Find where the given text appears and provide that cell's center as (x, y) coordinate. 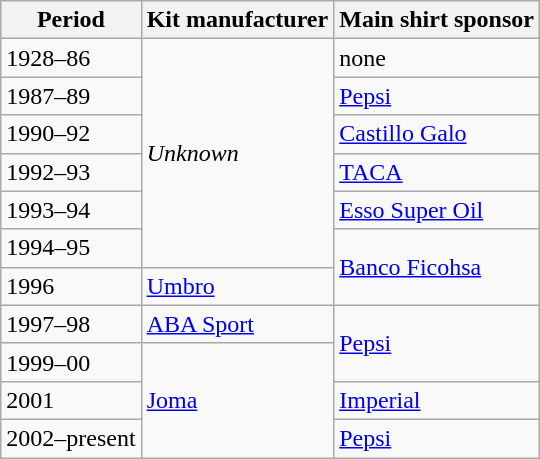
Period (71, 20)
2002–present (71, 438)
Castillo Galo (437, 134)
1992–93 (71, 172)
Kit manufacturer (238, 20)
Imperial (437, 400)
ABA Sport (238, 324)
1990–92 (71, 134)
none (437, 58)
TACA (437, 172)
Main shirt sponsor (437, 20)
Joma (238, 400)
2001 (71, 400)
1994–95 (71, 248)
Unknown (238, 153)
1987–89 (71, 96)
1996 (71, 286)
Esso Super Oil (437, 210)
1999–00 (71, 362)
1997–98 (71, 324)
1993–94 (71, 210)
Banco Ficohsa (437, 267)
Umbro (238, 286)
1928–86 (71, 58)
